Determine the (X, Y) coordinate at the center of the cell enclosing the given text.  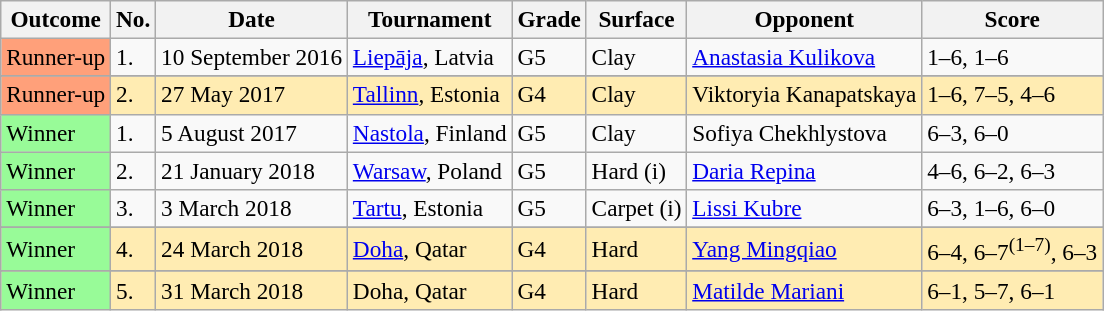
5 August 2017 (252, 133)
Tallinn, Estonia (430, 95)
Grade (549, 19)
Date (252, 19)
Liepāja, Latvia (430, 57)
6–4, 6–7(1–7), 6–3 (1012, 249)
Surface (636, 19)
Viktoryia Kanapatskaya (804, 95)
Yang Mingqiao (804, 249)
6–3, 6–0 (1012, 133)
Nastola, Finland (430, 133)
1–6, 1–6 (1012, 57)
No. (134, 19)
10 September 2016 (252, 57)
Carpet (i) (636, 208)
Sofiya Chekhlystova (804, 133)
3 March 2018 (252, 208)
21 January 2018 (252, 170)
Warsaw, Poland (430, 170)
Outcome (56, 19)
1–6, 7–5, 4–6 (1012, 95)
6–1, 5–7, 6–1 (1012, 290)
Hard (i) (636, 170)
Tartu, Estonia (430, 208)
27 May 2017 (252, 95)
Anastasia Kulikova (804, 57)
24 March 2018 (252, 249)
4. (134, 249)
4–6, 6–2, 6–3 (1012, 170)
31 March 2018 (252, 290)
Lissi Kubre (804, 208)
5. (134, 290)
Opponent (804, 19)
6–3, 1–6, 6–0 (1012, 208)
3. (134, 208)
Matilde Mariani (804, 290)
Daria Repina (804, 170)
Tournament (430, 19)
Score (1012, 19)
